For the text-containing cell, return its midpoint in [x, y] coordinate format. 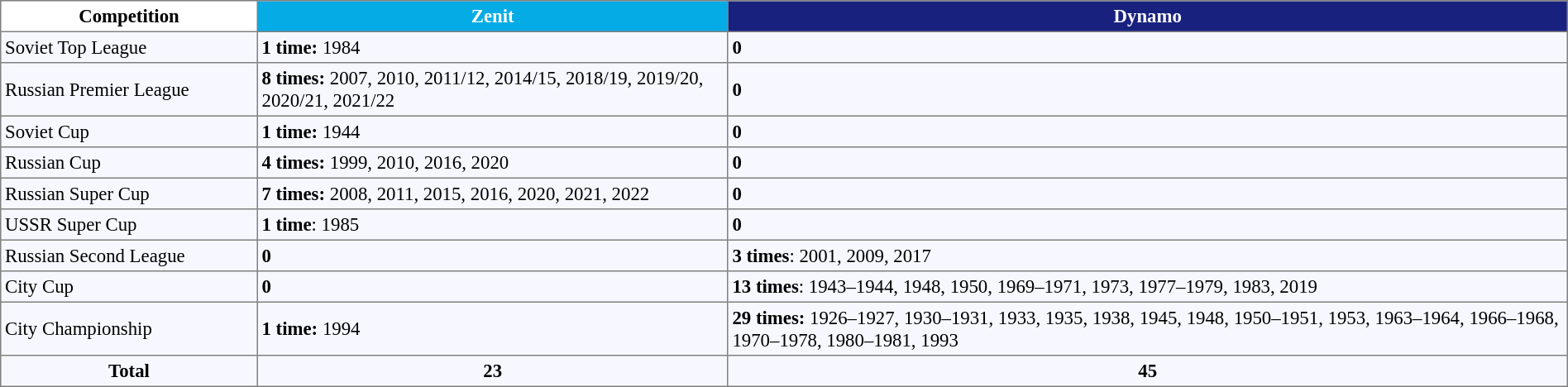
3 times: 2001, 2009, 2017 [1148, 256]
1 time: 1944 [493, 131]
Russian Second League [129, 256]
1 time: 1985 [493, 225]
Dynamo [1148, 17]
8 times: 2007, 2010, 2011/12, 2014/15, 2018/19, 2019/20, 2020/21, 2021/22 [493, 89]
45 [1148, 371]
Russian Premier League [129, 89]
City Cup [129, 287]
Soviet Top League [129, 47]
Total [129, 371]
City Championship [129, 328]
7 times: 2008, 2011, 2015, 2016, 2020, 2021, 2022 [493, 193]
1 time: 1984 [493, 47]
Zenit [493, 17]
29 times: 1926–1927, 1930–1931, 1933, 1935, 1938, 1945, 1948, 1950–1951, 1953, 1963–1964, 1966–1968, 1970–1978, 1980–1981, 1993 [1148, 328]
Competition [129, 17]
Russian Super Cup [129, 193]
23 [493, 371]
13 times: 1943–1944, 1948, 1950, 1969–1971, 1973, 1977–1979, 1983, 2019 [1148, 287]
Russian Cup [129, 163]
1 time: 1994 [493, 328]
Soviet Cup [129, 131]
4 times: 1999, 2010, 2016, 2020 [493, 163]
USSR Super Cup [129, 225]
